Capture the cell that displays the provided text and extract its (x, y) central coordinate. 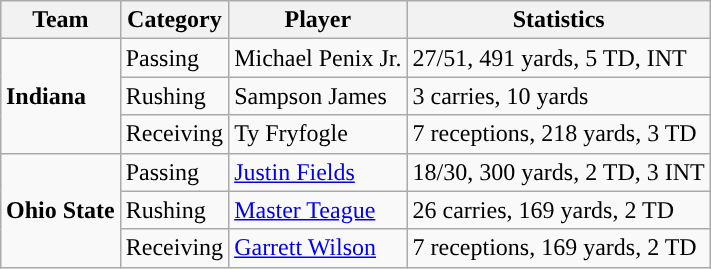
Team (60, 20)
Sampson James (318, 96)
26 carries, 169 yards, 2 TD (558, 210)
27/51, 491 yards, 5 TD, INT (558, 58)
7 receptions, 218 yards, 3 TD (558, 134)
Indiana (60, 96)
Player (318, 20)
Category (174, 20)
Master Teague (318, 210)
Justin Fields (318, 172)
Ty Fryfogle (318, 134)
Statistics (558, 20)
Garrett Wilson (318, 248)
Ohio State (60, 210)
7 receptions, 169 yards, 2 TD (558, 248)
18/30, 300 yards, 2 TD, 3 INT (558, 172)
3 carries, 10 yards (558, 96)
Michael Penix Jr. (318, 58)
